Output the [x, y] coordinate of the center of the cell containing the given text.  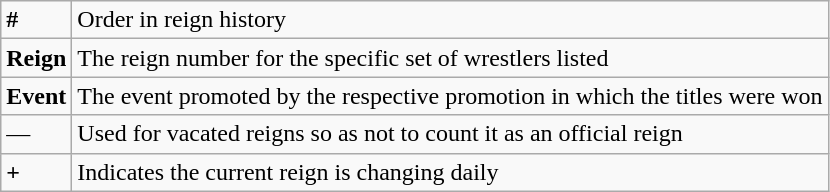
Reign [36, 58]
Order in reign history [450, 20]
Used for vacated reigns so as not to count it as an official reign [450, 134]
— [36, 134]
The reign number for the specific set of wrestlers listed [450, 58]
Indicates the current reign is changing daily [450, 172]
+ [36, 172]
The event promoted by the respective promotion in which the titles were won [450, 96]
Event [36, 96]
# [36, 20]
